Output the [x, y] coordinate of the center of the cell containing the given text.  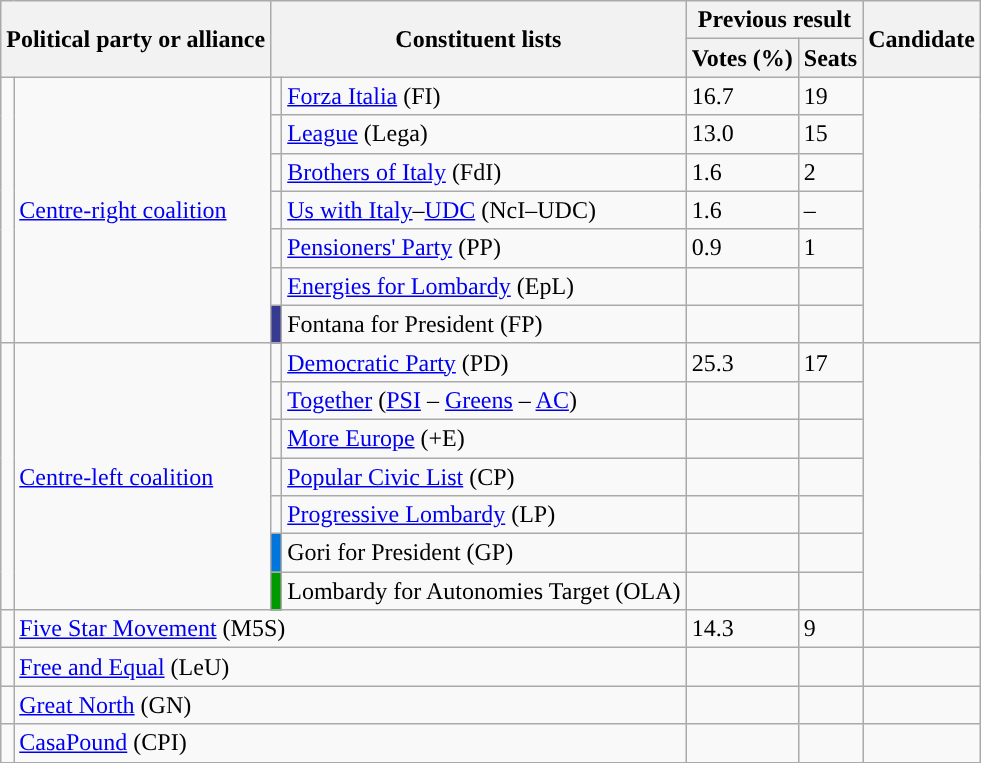
Great North (GN) [350, 705]
Brothers of Italy (FdI) [484, 172]
0.9 [742, 248]
Five Star Movement (M5S) [350, 629]
Candidate [922, 39]
Progressive Lombardy (LP) [484, 515]
Energies for Lombardy (EpL) [484, 286]
Forza Italia (FI) [484, 96]
Centre-right coalition [142, 210]
CasaPound (CPI) [350, 743]
14.3 [742, 629]
9 [830, 629]
Previous result [774, 20]
Centre-left coalition [142, 476]
15 [830, 134]
Pensioners' Party (PP) [484, 248]
17 [830, 362]
More Europe (+E) [484, 438]
Popular Civic List (CP) [484, 477]
– [830, 210]
Votes (%) [742, 58]
Lombardy for Autonomies Target (OLA) [484, 591]
Us with Italy–UDC (NcI–UDC) [484, 210]
19 [830, 96]
Gori for President (GP) [484, 553]
Democratic Party (PD) [484, 362]
Free and Equal (LeU) [350, 667]
25.3 [742, 362]
Political party or alliance [136, 39]
13.0 [742, 134]
16.7 [742, 96]
Together (PSI – Greens – AC) [484, 400]
2 [830, 172]
Fontana for President (FP) [484, 324]
League (Lega) [484, 134]
Constituent lists [478, 39]
Seats [830, 58]
1 [830, 248]
